Detect which cell encompasses the target text, then output its [x, y] center coordinate. 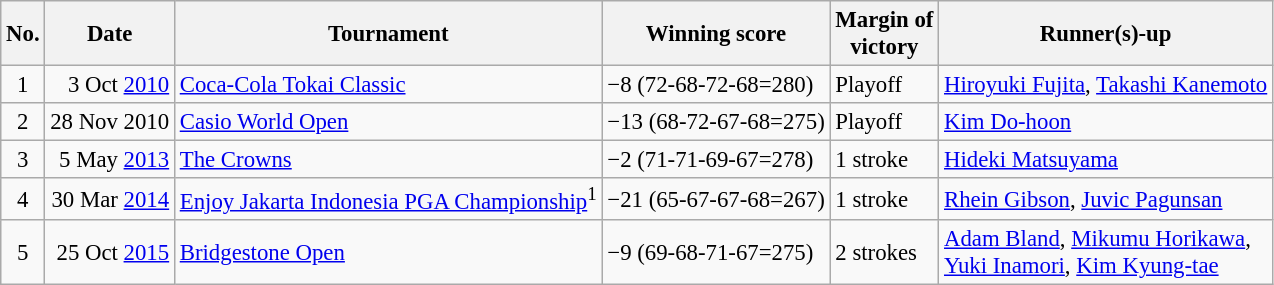
Tournament [388, 34]
4 [23, 199]
The Crowns [388, 160]
Casio World Open [388, 122]
28 Nov 2010 [110, 122]
3 [23, 160]
30 Mar 2014 [110, 199]
Hideki Matsuyama [1106, 160]
Date [110, 34]
Bridgestone Open [388, 252]
Winning score [716, 34]
−2 (71-71-69-67=278) [716, 160]
2 [23, 122]
Kim Do-hoon [1106, 122]
3 Oct 2010 [110, 85]
−13 (68-72-67-68=275) [716, 122]
Runner(s)-up [1106, 34]
Hiroyuki Fujita, Takashi Kanemoto [1106, 85]
5 [23, 252]
Coca-Cola Tokai Classic [388, 85]
−21 (65-67-67-68=267) [716, 199]
−8 (72-68-72-68=280) [716, 85]
Margin ofvictory [884, 34]
Rhein Gibson, Juvic Pagunsan [1106, 199]
2 strokes [884, 252]
5 May 2013 [110, 160]
1 [23, 85]
No. [23, 34]
Enjoy Jakarta Indonesia PGA Championship1 [388, 199]
25 Oct 2015 [110, 252]
−9 (69-68-71-67=275) [716, 252]
Adam Bland, Mikumu Horikawa, Yuki Inamori, Kim Kyung-tae [1106, 252]
